Identify which cell holds the provided text, then report its (x, y) central coordinate. 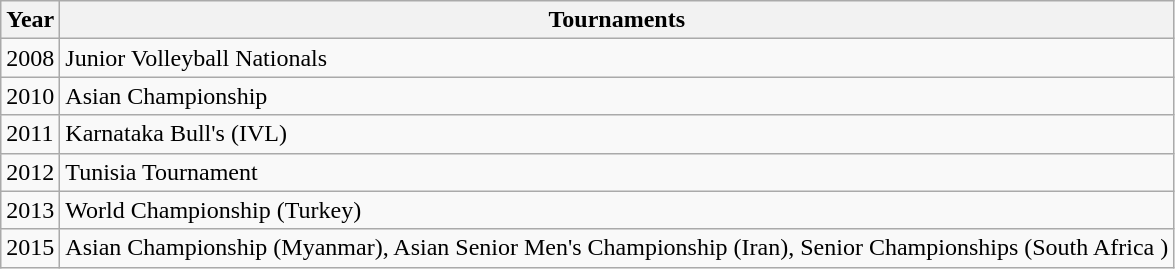
2012 (30, 172)
Asian Championship (617, 96)
Tournaments (617, 20)
2010 (30, 96)
Asian Championship (Myanmar), Asian Senior Men's Championship (Iran), Senior Championships (South Africa ) (617, 248)
2013 (30, 210)
Year (30, 20)
Karnataka Bull's (IVL) (617, 134)
Tunisia Tournament (617, 172)
2008 (30, 58)
Junior Volleyball Nationals (617, 58)
World Championship (Turkey) (617, 210)
2011 (30, 134)
2015 (30, 248)
